Identify which cell holds the provided text, then report its [X, Y] central coordinate. 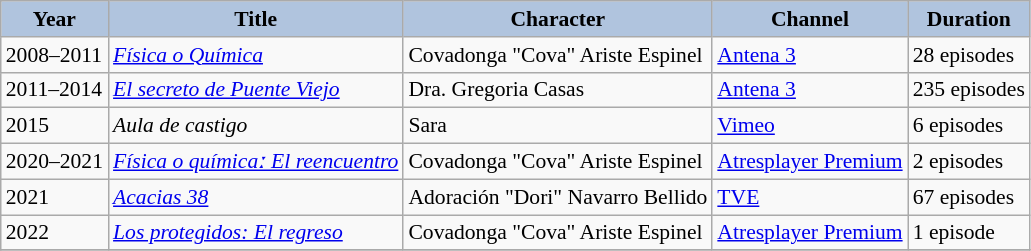
2020–2021 [54, 162]
2 episodes [969, 162]
Acacias 38 [256, 197]
Character [558, 19]
TVE [810, 197]
Channel [810, 19]
Física o químicaː El reencuentro [256, 162]
Física o Química [256, 55]
1 episode [969, 233]
Dra. Gregoria Casas [558, 90]
28 episodes [969, 55]
Adoración "Dori" Navarro Bellido [558, 197]
2022 [54, 233]
235 episodes [969, 90]
Sara [558, 126]
2008–2011 [54, 55]
Vimeo [810, 126]
2011–2014 [54, 90]
Title [256, 19]
67 episodes [969, 197]
Duration [969, 19]
2015 [54, 126]
6 episodes [969, 126]
Aula de castigo [256, 126]
El secreto de Puente Viejo [256, 90]
Los protegidos: El regreso [256, 233]
2021 [54, 197]
Year [54, 19]
